Identify which cell holds the provided text, then report its [x, y] central coordinate. 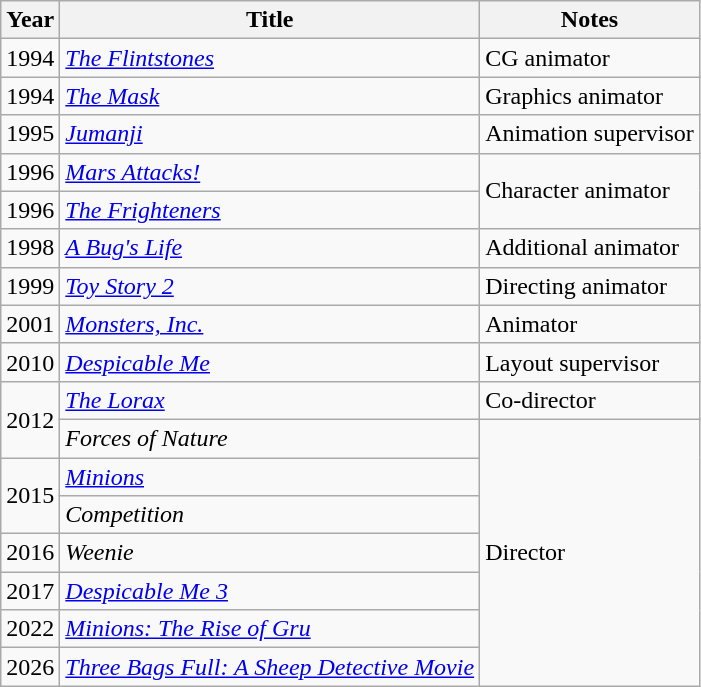
The Frighteners [270, 210]
2001 [30, 324]
Minions: The Rise of Gru [270, 629]
1995 [30, 134]
Weenie [270, 553]
The Lorax [270, 400]
Forces of Nature [270, 438]
Toy Story 2 [270, 286]
Minions [270, 477]
1999 [30, 286]
2017 [30, 591]
Despicable Me [270, 362]
Despicable Me 3 [270, 591]
2010 [30, 362]
2012 [30, 419]
Character animator [590, 191]
CG animator [590, 58]
The Flintstones [270, 58]
2026 [30, 667]
Directing animator [590, 286]
2016 [30, 553]
Jumanji [270, 134]
Competition [270, 515]
1998 [30, 248]
Additional animator [590, 248]
Layout supervisor [590, 362]
Animator [590, 324]
Mars Attacks! [270, 172]
Graphics animator [590, 96]
Year [30, 20]
Notes [590, 20]
Director [590, 552]
2022 [30, 629]
The Mask [270, 96]
Animation supervisor [590, 134]
Three Bags Full: A Sheep Detective Movie [270, 667]
Title [270, 20]
2015 [30, 496]
Co-director [590, 400]
Monsters, Inc. [270, 324]
A Bug's Life [270, 248]
